Return [X, Y] of the center of cell containing provided text 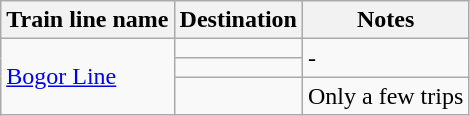
Bogor Line [88, 77]
Destination [238, 20]
- [385, 58]
Train line name [88, 20]
Only a few trips [385, 96]
Notes [385, 20]
